Extract the [x, y] coordinate from the center of the cell holding the provided text.  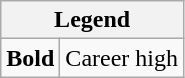
Legend [92, 20]
Bold [30, 58]
Career high [122, 58]
